Detect which cell encompasses the target text, then output its (x, y) center coordinate. 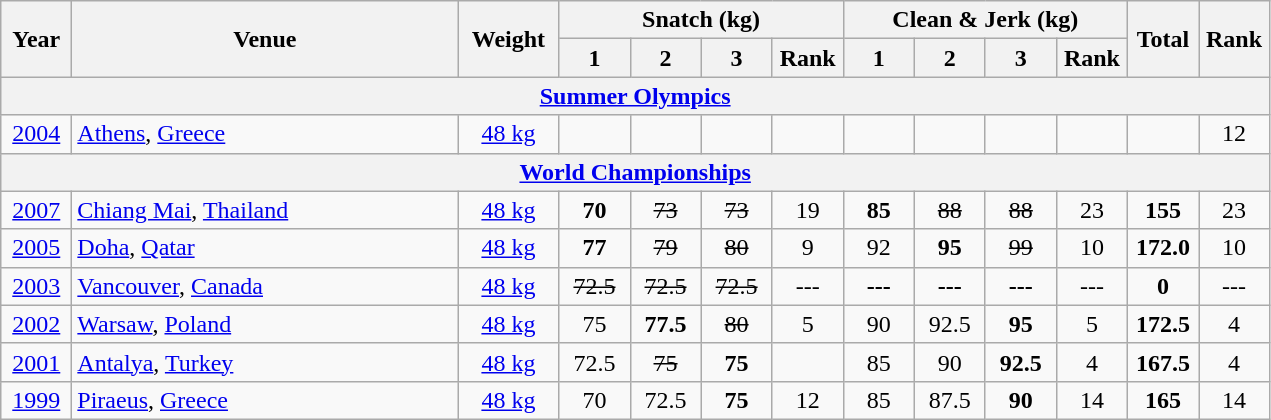
92 (878, 248)
2004 (36, 134)
9 (808, 248)
Venue (265, 39)
Weight (508, 39)
Piraeus, Greece (265, 400)
19 (808, 210)
2002 (36, 324)
World Championships (636, 172)
Summer Olympics (636, 96)
Antalya, Turkey (265, 362)
Year (36, 39)
Total (1162, 39)
77 (594, 248)
2005 (36, 248)
99 (1020, 248)
172.5 (1162, 324)
2003 (36, 286)
Snatch (kg) (701, 20)
Doha, Qatar (265, 248)
Vancouver, Canada (265, 286)
2001 (36, 362)
87.5 (950, 400)
Clean & Jerk (kg) (985, 20)
155 (1162, 210)
165 (1162, 400)
0 (1162, 286)
1999 (36, 400)
Athens, Greece (265, 134)
Warsaw, Poland (265, 324)
172.0 (1162, 248)
Chiang Mai, Thailand (265, 210)
2007 (36, 210)
167.5 (1162, 362)
77.5 (666, 324)
79 (666, 248)
